Provide the (X, Y) coordinate of the cell's center where the given text is located.  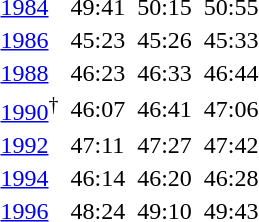
46:33 (165, 73)
46:23 (98, 73)
46:07 (98, 109)
46:20 (165, 178)
47:27 (165, 145)
46:14 (98, 178)
45:26 (165, 40)
45:23 (98, 40)
46:41 (165, 109)
47:11 (98, 145)
